Find where the given text appears and provide that cell's center as [X, Y] coordinate. 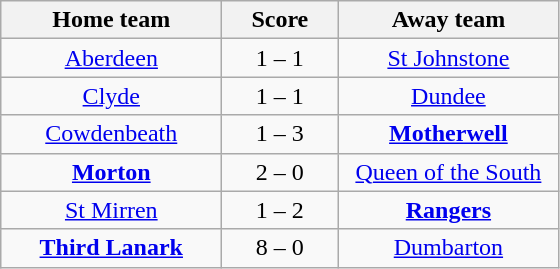
Dumbarton [448, 248]
2 – 0 [280, 172]
Clyde [112, 96]
Morton [112, 172]
Aberdeen [112, 58]
8 – 0 [280, 248]
Away team [448, 20]
1 – 3 [280, 134]
Score [280, 20]
Home team [112, 20]
Rangers [448, 210]
Motherwell [448, 134]
Queen of the South [448, 172]
Cowdenbeath [112, 134]
Dundee [448, 96]
1 – 2 [280, 210]
St Mirren [112, 210]
Third Lanark [112, 248]
St Johnstone [448, 58]
